Search for the cell housing the specified text and yield its [X, Y] center coordinate. 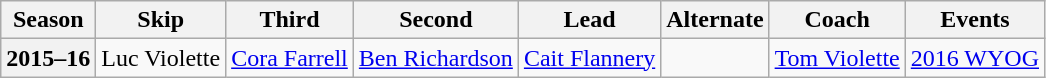
Second [436, 20]
Cora Farrell [290, 58]
Alternate [715, 20]
Luc Violette [161, 58]
Skip [161, 20]
Events [974, 20]
Lead [589, 20]
Season [48, 20]
Tom Violette [837, 58]
Ben Richardson [436, 58]
2016 WYOG [974, 58]
2015–16 [48, 58]
Coach [837, 20]
Third [290, 20]
Cait Flannery [589, 58]
